Return [x, y] of the center of cell containing provided text 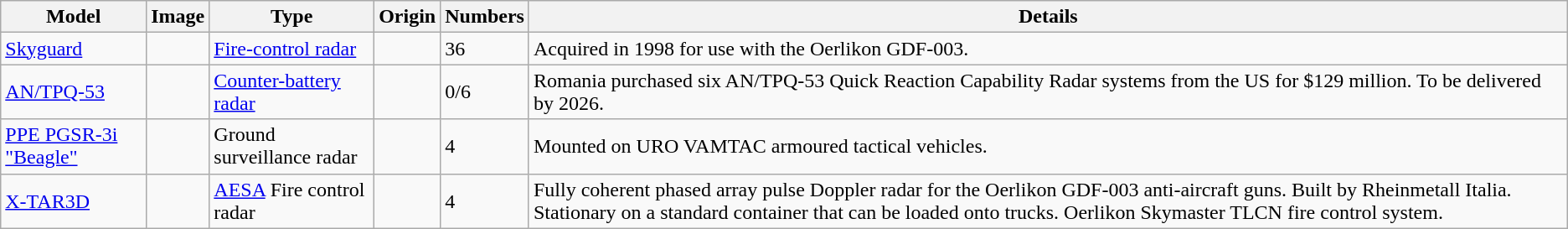
Details [1048, 17]
Numbers [485, 17]
Type [291, 17]
PPE PGSR-3i "Beagle" [74, 146]
Ground surveillance radar [291, 146]
Model [74, 17]
Acquired in 1998 for use with the Oerlikon GDF-003. [1048, 49]
Image [178, 17]
Fire-control radar [291, 49]
0/6 [485, 92]
Counter-battery radar [291, 92]
X-TAR3D [74, 201]
Mounted on URO VAMTAC armoured tactical vehicles. [1048, 146]
AN/TPQ-53 [74, 92]
AESA Fire control radar [291, 201]
Origin [407, 17]
Skyguard [74, 49]
Romania purchased six AN/TPQ-53 Quick Reaction Capability Radar systems from the US for $129 million. To be delivered by 2026. [1048, 92]
36 [485, 49]
